Identify which cell holds the provided text, then report its (x, y) central coordinate. 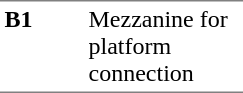
B1 (42, 46)
Mezzanine for platform connection (164, 46)
